For the text-containing cell, return its midpoint in [x, y] coordinate format. 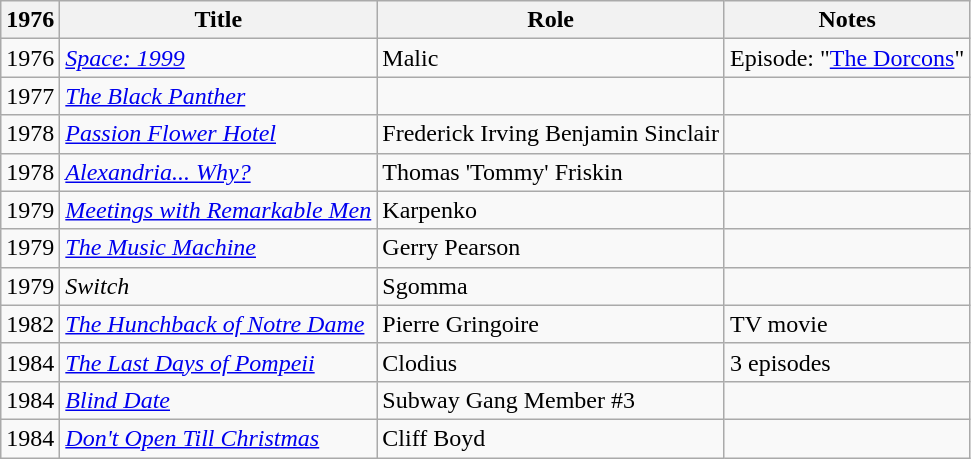
1982 [30, 324]
Karpenko [551, 210]
Notes [846, 20]
Gerry Pearson [551, 248]
Pierre Gringoire [551, 324]
The Hunchback of Notre Dame [218, 324]
The Black Panther [218, 96]
Alexandria... Why? [218, 172]
Episode: "The Dorcons" [846, 58]
The Music Machine [218, 248]
Switch [218, 286]
Blind Date [218, 400]
Passion Flower Hotel [218, 134]
Don't Open Till Christmas [218, 438]
TV movie [846, 324]
Malic [551, 58]
Meetings with Remarkable Men [218, 210]
Frederick Irving Benjamin Sinclair [551, 134]
Subway Gang Member #3 [551, 400]
Role [551, 20]
The Last Days of Pompeii [218, 362]
1977 [30, 96]
Clodius [551, 362]
Thomas 'Tommy' Friskin [551, 172]
Sgomma [551, 286]
3 episodes [846, 362]
Title [218, 20]
Space: 1999 [218, 58]
Cliff Boyd [551, 438]
